For the text-containing cell, return its midpoint in (x, y) coordinate format. 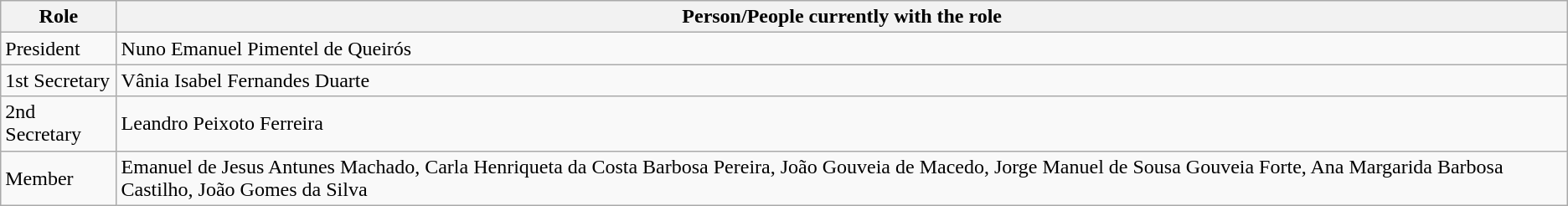
Person/People currently with the role (842, 17)
Member (59, 178)
Leandro Peixoto Ferreira (842, 124)
Vânia Isabel Fernandes Duarte (842, 80)
Nuno Emanuel Pimentel de Queirós (842, 49)
1st Secretary (59, 80)
2nd Secretary (59, 124)
President (59, 49)
Role (59, 17)
